Scan for the cell matching the given text and deliver its (X, Y) coordinate at center. 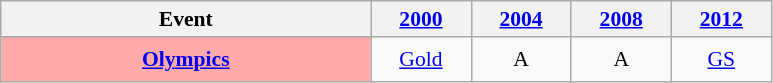
2004 (521, 19)
Event (186, 19)
Gold (421, 60)
GS (721, 60)
2012 (721, 19)
2008 (621, 19)
2000 (421, 19)
Olympics (186, 60)
